Extract the (x, y) coordinate from the center of the cell holding the provided text.  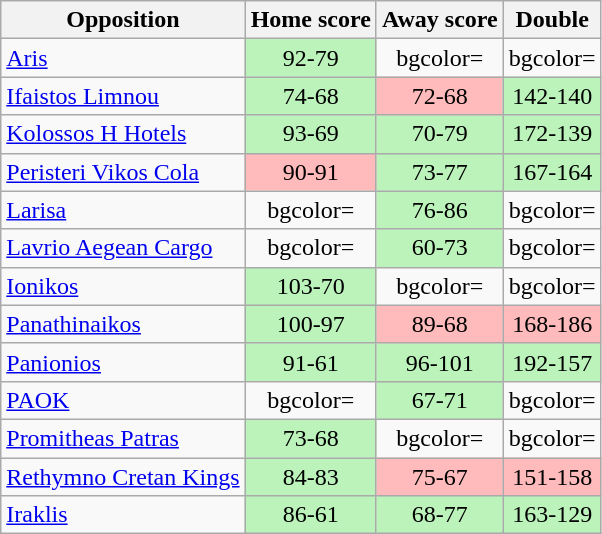
Promitheas Patras (123, 438)
96-101 (440, 362)
Larisa (123, 210)
Kolossos H Hotels (123, 134)
Home score (310, 20)
100-97 (310, 324)
168-186 (552, 324)
67-71 (440, 400)
103-70 (310, 286)
73-68 (310, 438)
Ionikos (123, 286)
151-158 (552, 477)
86-61 (310, 515)
Rethymno Cretan Kings (123, 477)
Peristeri Vikos Cola (123, 172)
70-79 (440, 134)
91-61 (310, 362)
Aris (123, 58)
Ifaistos Limnou (123, 96)
142-140 (552, 96)
60-73 (440, 248)
89-68 (440, 324)
92-79 (310, 58)
Panionios (123, 362)
93-69 (310, 134)
167-164 (552, 172)
68-77 (440, 515)
90-91 (310, 172)
PAOK (123, 400)
Iraklis (123, 515)
Lavrio Aegean Cargo (123, 248)
163-129 (552, 515)
Away score (440, 20)
76-86 (440, 210)
73-77 (440, 172)
Panathinaikos (123, 324)
Opposition (123, 20)
75-67 (440, 477)
172-139 (552, 134)
74-68 (310, 96)
192-157 (552, 362)
Double (552, 20)
84-83 (310, 477)
72-68 (440, 96)
